For the text-containing cell, return its midpoint in [x, y] coordinate format. 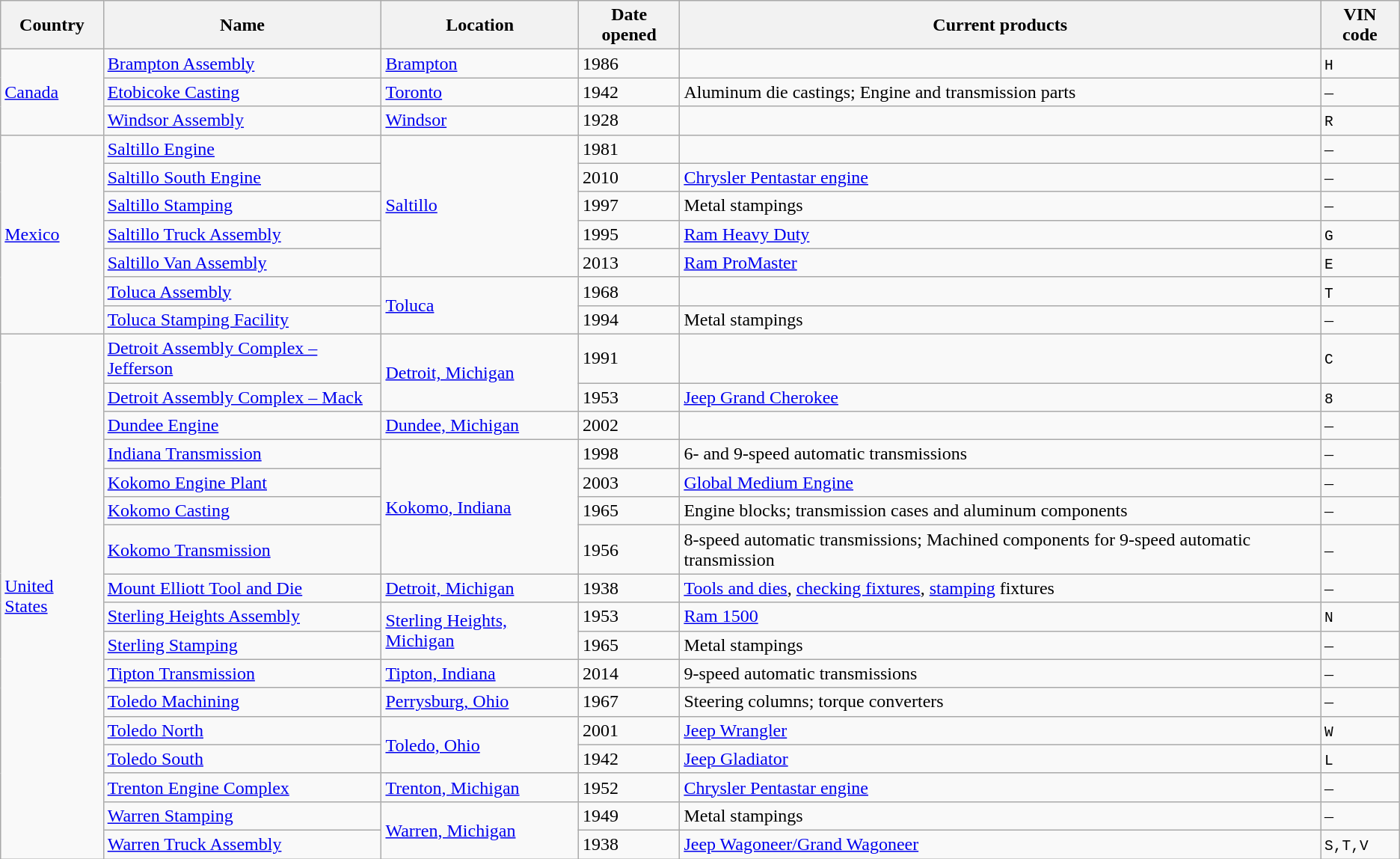
Saltillo South Engine [242, 177]
1986 [628, 64]
1952 [628, 787]
VIN code [1360, 25]
S,T,V [1360, 844]
1956 [628, 549]
Windsor [480, 120]
1998 [628, 454]
Date opened [628, 25]
Detroit Assembly Complex – Mack [242, 397]
2001 [628, 730]
Jeep Wagoneer/Grand Wagoneer [1001, 844]
H [1360, 64]
2013 [628, 263]
Warren Truck Assembly [242, 844]
Trenton, Michigan [480, 787]
Saltillo Truck Assembly [242, 234]
Perrysburg, Ohio [480, 702]
Toledo, Ohio [480, 745]
Saltillo Stamping [242, 206]
8-speed automatic transmissions; Machined components for 9-speed automatic transmission [1001, 549]
Detroit Assembly Complex – Jefferson [242, 358]
1968 [628, 291]
Kokomo Casting [242, 511]
Current products [1001, 25]
1997 [628, 206]
Ram ProMaster [1001, 263]
United States [52, 596]
1991 [628, 358]
Trenton Engine Complex [242, 787]
N [1360, 617]
1928 [628, 120]
Location [480, 25]
Toledo South [242, 759]
E [1360, 263]
Ram 1500 [1001, 617]
Jeep Gladiator [1001, 759]
Indiana Transmission [242, 454]
Mexico [52, 234]
Saltillo [480, 206]
Kokomo Transmission [242, 549]
G [1360, 234]
Kokomo Engine Plant [242, 483]
9-speed automatic transmissions [1001, 673]
Toledo Machining [242, 702]
Saltillo Engine [242, 149]
Jeep Wrangler [1001, 730]
Sterling Heights Assembly [242, 617]
Dundee Engine [242, 426]
1981 [628, 149]
Tools and dies, checking fixtures, stamping fixtures [1001, 588]
Toluca Assembly [242, 291]
Sterling Heights, Michigan [480, 631]
Brampton [480, 64]
Warren Stamping [242, 816]
Dundee, Michigan [480, 426]
Sterling Stamping [242, 645]
Kokomo, Indiana [480, 507]
Toluca [480, 305]
Saltillo Van Assembly [242, 263]
2003 [628, 483]
Tipton Transmission [242, 673]
Steering columns; torque converters [1001, 702]
Country [52, 25]
L [1360, 759]
Toledo North [242, 730]
Etobicoke Casting [242, 92]
Mount Elliott Tool and Die [242, 588]
Canada [52, 92]
T [1360, 291]
W [1360, 730]
Toluca Stamping Facility [242, 320]
Warren, Michigan [480, 830]
Brampton Assembly [242, 64]
2010 [628, 177]
1994 [628, 320]
Ram Heavy Duty [1001, 234]
Global Medium Engine [1001, 483]
1949 [628, 816]
1967 [628, 702]
Windsor Assembly [242, 120]
Engine blocks; transmission cases and aluminum components [1001, 511]
C [1360, 358]
8 [1360, 397]
R [1360, 120]
2014 [628, 673]
Toronto [480, 92]
2002 [628, 426]
Tipton, Indiana [480, 673]
Aluminum die castings; Engine and transmission parts [1001, 92]
Name [242, 25]
Jeep Grand Cherokee [1001, 397]
1995 [628, 234]
6- and 9-speed automatic transmissions [1001, 454]
